Identify which cell holds the provided text, then report its [X, Y] central coordinate. 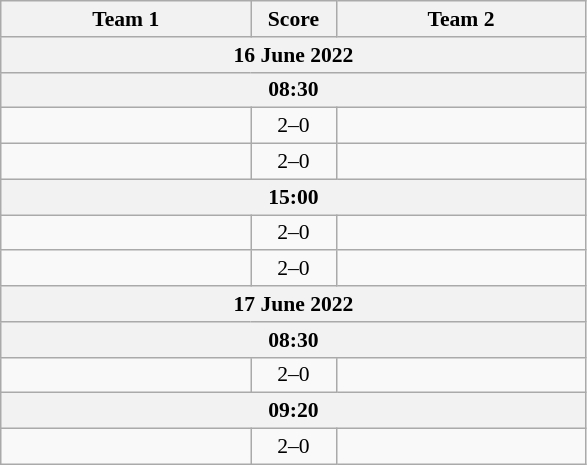
15:00 [294, 197]
Team 2 [461, 19]
Score [294, 19]
09:20 [294, 411]
16 June 2022 [294, 55]
Team 1 [126, 19]
17 June 2022 [294, 304]
